Provide the [x, y] coordinate of the cell's center where the given text is located.  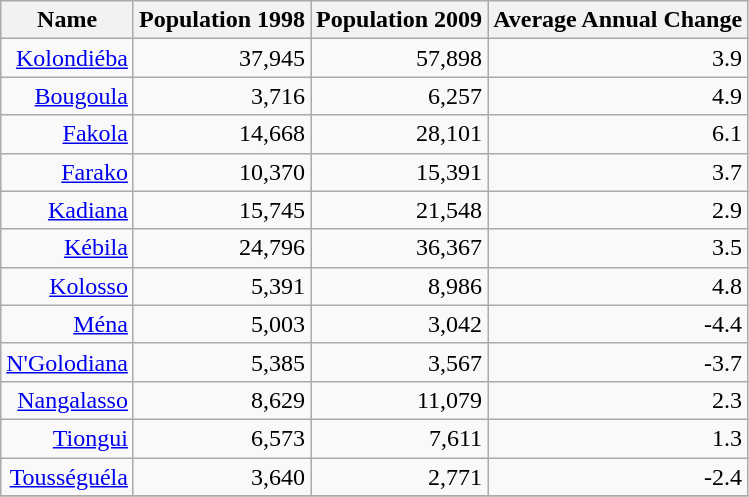
Kolondiéba [68, 58]
8,986 [400, 286]
Kolosso [68, 286]
Kébila [68, 248]
N'Golodiana [68, 362]
1.3 [618, 438]
7,611 [400, 438]
6,573 [222, 438]
15,391 [400, 172]
36,367 [400, 248]
3.9 [618, 58]
4.9 [618, 96]
3,042 [400, 324]
Average Annual Change [618, 20]
2.3 [618, 400]
Tousséguéla [68, 477]
Farako [68, 172]
3,640 [222, 477]
Tiongui [68, 438]
6.1 [618, 134]
37,945 [222, 58]
5,391 [222, 286]
10,370 [222, 172]
Name [68, 20]
Bougoula [68, 96]
21,548 [400, 210]
Nangalasso [68, 400]
Population 1998 [222, 20]
3.5 [618, 248]
Kadiana [68, 210]
15,745 [222, 210]
Ména [68, 324]
3,716 [222, 96]
-4.4 [618, 324]
3.7 [618, 172]
-2.4 [618, 477]
2,771 [400, 477]
5,003 [222, 324]
Population 2009 [400, 20]
2.9 [618, 210]
11,079 [400, 400]
14,668 [222, 134]
6,257 [400, 96]
8,629 [222, 400]
4.8 [618, 286]
Fakola [68, 134]
24,796 [222, 248]
-3.7 [618, 362]
57,898 [400, 58]
3,567 [400, 362]
28,101 [400, 134]
5,385 [222, 362]
